Extract the [X, Y] coordinate from the center of the cell holding the provided text.  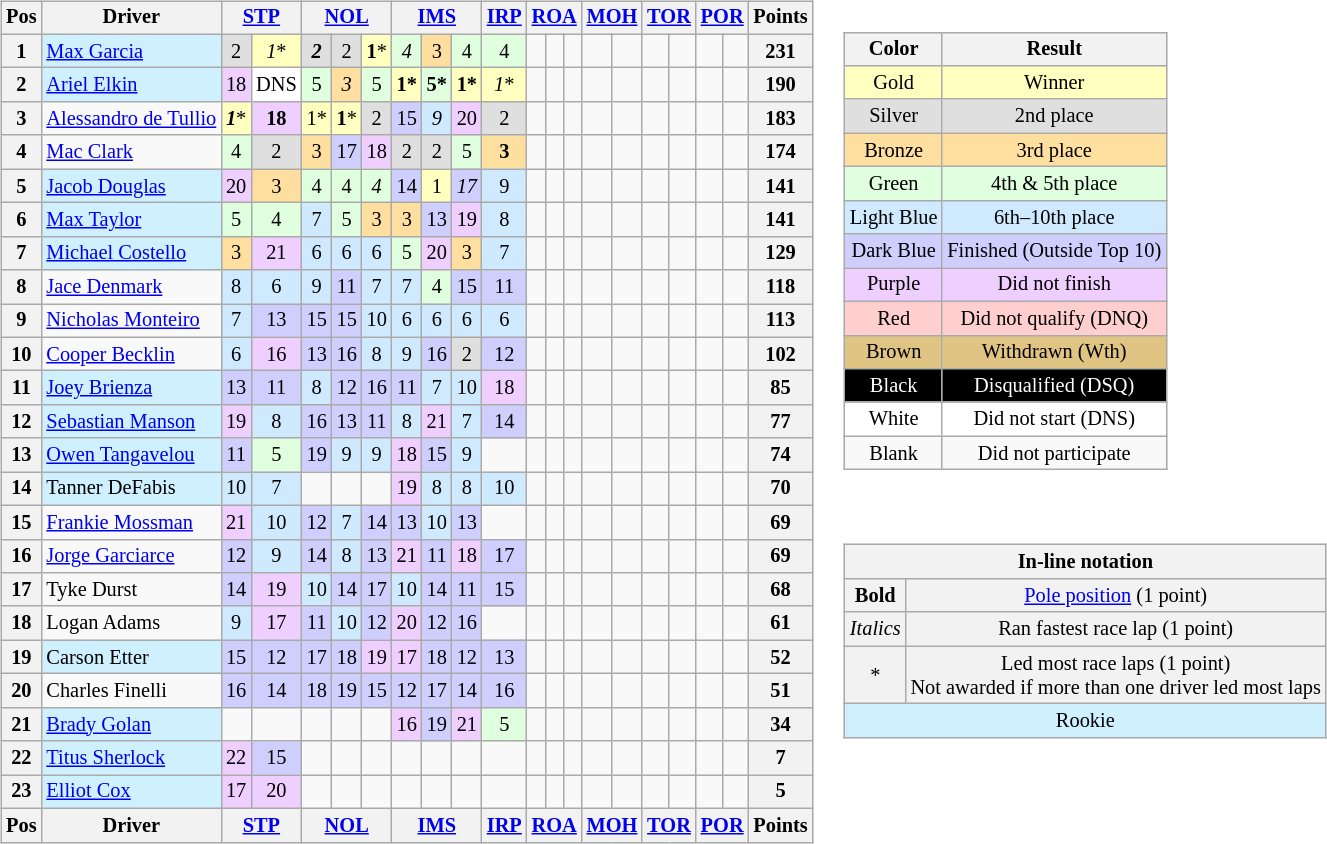
3rd place [1054, 150]
Michael Costello [131, 253]
Light Blue [894, 217]
118 [780, 287]
Alessandro de Tullio [131, 119]
23 [21, 792]
Green [894, 184]
2nd place [1054, 116]
4th & 5th place [1054, 184]
Rookie [1086, 721]
6th–10th place [1054, 217]
Finished (Outside Top 10) [1054, 251]
Italics [876, 629]
61 [780, 623]
5* [437, 85]
Max Taylor [131, 220]
68 [780, 590]
White [894, 419]
34 [780, 724]
Ran fastest race lap (1 point) [1116, 629]
77 [780, 422]
Winner [1054, 83]
Elliot Cox [131, 792]
Bold [876, 596]
Frankie Mossman [131, 522]
Did not qualify (DNQ) [1054, 318]
* [876, 675]
Titus Sherlock [131, 758]
174 [780, 152]
85 [780, 388]
Charles Finelli [131, 691]
Cooper Becklin [131, 354]
Purple [894, 285]
231 [780, 51]
Result [1054, 49]
Ariel Elkin [131, 85]
Carson Etter [131, 657]
Silver [894, 116]
Disqualified (DSQ) [1054, 386]
Withdrawn (Wth) [1054, 352]
Jace Denmark [131, 287]
113 [780, 321]
Mac Clark [131, 152]
Max Garcia [131, 51]
Led most race laps (1 point)Not awarded if more than one driver led most laps [1116, 675]
Blank [894, 453]
Jacob Douglas [131, 186]
51 [780, 691]
Dark Blue [894, 251]
70 [780, 489]
Nicholas Monteiro [131, 321]
129 [780, 253]
Brady Golan [131, 724]
Owen Tangavelou [131, 455]
Red [894, 318]
Sebastian Manson [131, 422]
102 [780, 354]
Color [894, 49]
Did not finish [1054, 285]
Logan Adams [131, 623]
Pole position (1 point) [1116, 596]
Did not start (DNS) [1054, 419]
190 [780, 85]
Joey Brienza [131, 388]
74 [780, 455]
183 [780, 119]
Tanner DeFabis [131, 489]
In-line notation [1086, 562]
Black [894, 386]
Bronze [894, 150]
Jorge Garciarce [131, 556]
Brown [894, 352]
52 [780, 657]
Did not participate [1054, 453]
Tyke Durst [131, 590]
Gold [894, 83]
DNS [276, 85]
